Identify which cell holds the provided text, then report its (x, y) central coordinate. 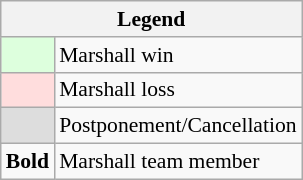
Postponement/Cancellation (178, 126)
Marshall win (178, 55)
Marshall loss (178, 90)
Bold (28, 162)
Marshall team member (178, 162)
Legend (152, 19)
